From the cell containing the given text, extract its center point as [x, y] coordinate. 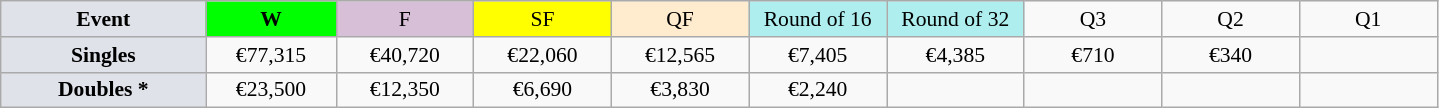
€4,385 [955, 55]
W [271, 19]
€710 [1093, 55]
Round of 16 [818, 19]
€340 [1231, 55]
€40,720 [405, 55]
Event [104, 19]
QF [680, 19]
F [405, 19]
€12,350 [405, 90]
€22,060 [543, 55]
Singles [104, 55]
€2,240 [818, 90]
€6,690 [543, 90]
€7,405 [818, 55]
SF [543, 19]
Q3 [1093, 19]
Round of 32 [955, 19]
Doubles * [104, 90]
€77,315 [271, 55]
Q1 [1368, 19]
Q2 [1231, 19]
€3,830 [680, 90]
€12,565 [680, 55]
€23,500 [271, 90]
